Scan for the cell matching the given text and deliver its (X, Y) coordinate at center. 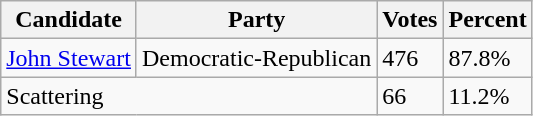
476 (410, 58)
Votes (410, 20)
Democratic-Republican (256, 58)
Candidate (69, 20)
66 (410, 96)
John Stewart (69, 58)
11.2% (488, 96)
Percent (488, 20)
87.8% (488, 58)
Scattering (189, 96)
Party (256, 20)
